Provide the (x, y) coordinate of the cell's center where the given text is located.  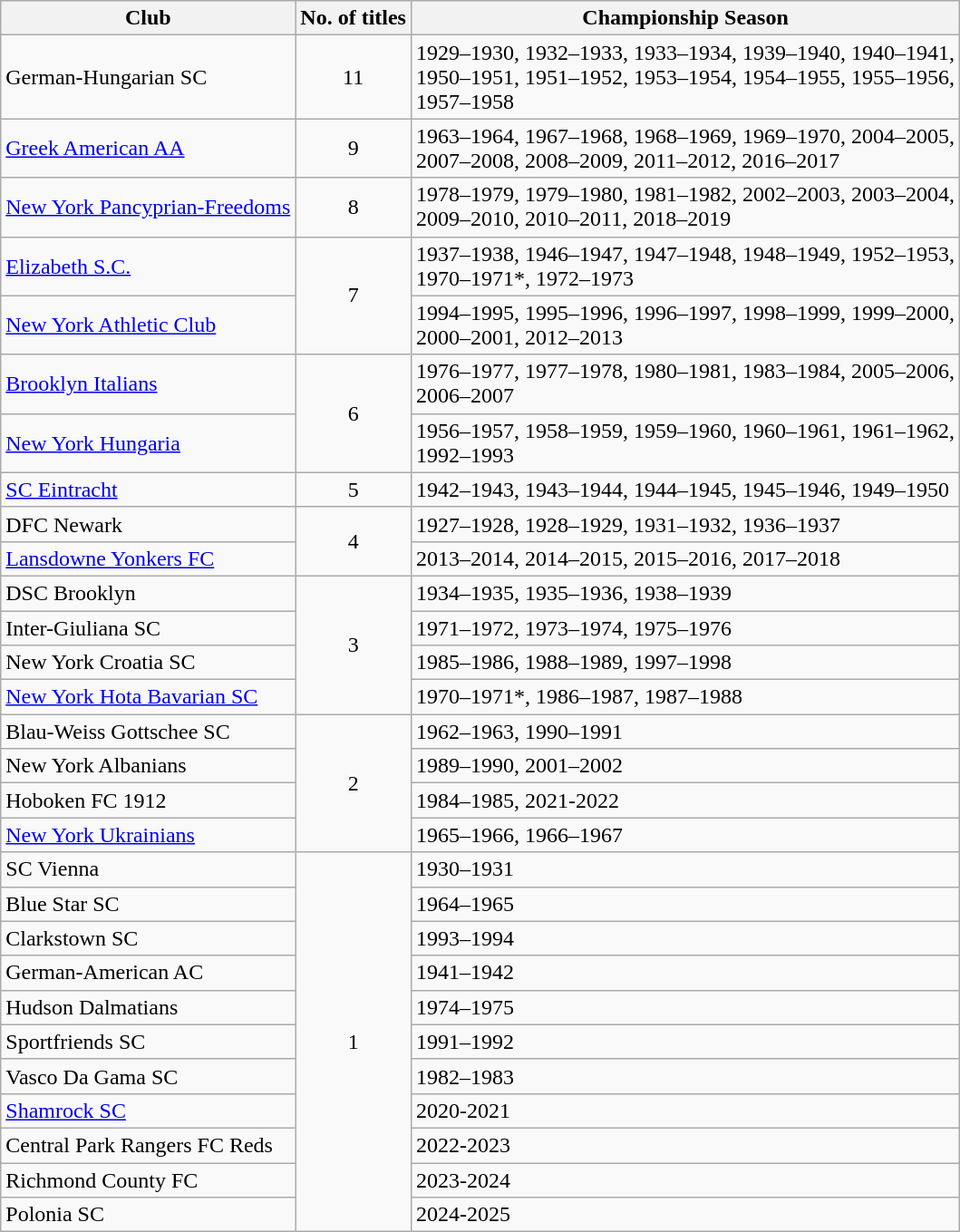
6 (354, 413)
1930–1931 (685, 869)
1 (354, 1043)
1963–1964, 1967–1968, 1968–1969, 1969–1970, 2004–2005,2007–2008, 2008–2009, 2011–2012, 2016–2017 (685, 149)
1941–1942 (685, 973)
DFC Newark (149, 524)
1976–1977, 1977–1978, 1980–1981, 1983–1984, 2005–2006,2006–2007 (685, 384)
Elizabeth S.C. (149, 267)
8 (354, 207)
11 (354, 77)
Vasco Da Gama SC (149, 1076)
1937–1938, 1946–1947, 1947–1948, 1948–1949, 1952–1953,1970–1971*, 1972–1973 (685, 267)
1956–1957, 1958–1959, 1959–1960, 1960–1961, 1961–1962,1992–1993 (685, 442)
1994–1995, 1995–1996, 1996–1997, 1998–1999, 1999–2000,2000–2001, 2012–2013 (685, 325)
Lansdowne Yonkers FC (149, 558)
1985–1986, 1988–1989, 1997–1998 (685, 663)
1989–1990, 2001–2002 (685, 766)
New York Hungaria (149, 442)
1993–1994 (685, 938)
2022-2023 (685, 1145)
1929–1930, 1932–1933, 1933–1934, 1939–1940, 1940–1941,1950–1951, 1951–1952, 1953–1954, 1954–1955, 1955–1956,1957–1958 (685, 77)
5 (354, 490)
1984–1985, 2021-2022 (685, 800)
Hoboken FC 1912 (149, 800)
1964–1965 (685, 904)
SC Vienna (149, 869)
2013–2014, 2014–2015, 2015–2016, 2017–2018 (685, 558)
1942–1943, 1943–1944, 1944–1945, 1945–1946, 1949–1950 (685, 490)
Central Park Rangers FC Reds (149, 1145)
Hudson Dalmatians (149, 1007)
1971–1972, 1973–1974, 1975–1976 (685, 628)
Greek American AA (149, 149)
Clarkstown SC (149, 938)
New York Albanians (149, 766)
1927–1928, 1928–1929, 1931–1932, 1936–1937 (685, 524)
1978–1979, 1979–1980, 1981–1982, 2002–2003, 2003–2004,2009–2010, 2010–2011, 2018–2019 (685, 207)
Richmond County FC (149, 1179)
1934–1935, 1935–1936, 1938–1939 (685, 593)
New York Ukrainians (149, 835)
German-Hungarian SC (149, 77)
Club (149, 18)
2020-2021 (685, 1111)
Polonia SC (149, 1215)
2 (354, 783)
DSC Brooklyn (149, 593)
1991–1992 (685, 1042)
1962–1963, 1990–1991 (685, 732)
Inter-Giuliana SC (149, 628)
Shamrock SC (149, 1111)
2023-2024 (685, 1179)
3 (354, 645)
1965–1966, 1966–1967 (685, 835)
Blue Star SC (149, 904)
German-American AC (149, 973)
No. of titles (354, 18)
4 (354, 541)
1982–1983 (685, 1076)
New York Pancyprian-Freedoms (149, 207)
1970–1971*, 1986–1987, 1987–1988 (685, 697)
Sportfriends SC (149, 1042)
New York Croatia SC (149, 663)
New York Hota Bavarian SC (149, 697)
1974–1975 (685, 1007)
Championship Season (685, 18)
Brooklyn Italians (149, 384)
7 (354, 296)
9 (354, 149)
New York Athletic Club (149, 325)
2024-2025 (685, 1215)
SC Eintracht (149, 490)
Blau-Weiss Gottschee SC (149, 732)
